Pinpoint the cell where the given text exists, returning its (X, Y) midpoint coordinate. 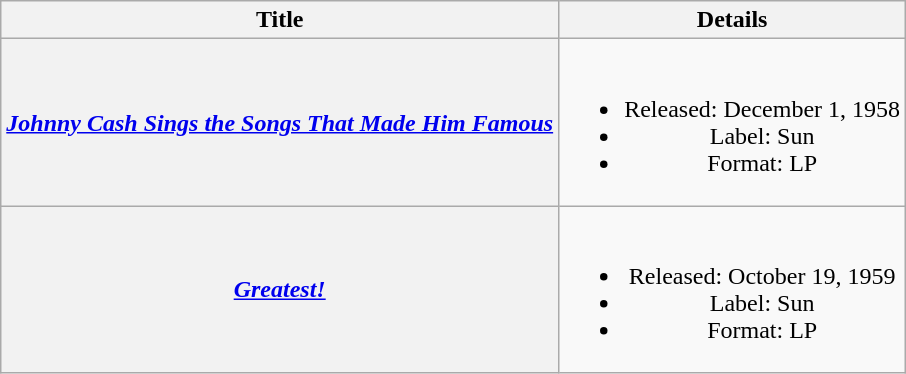
Details (732, 20)
Released: December 1, 1958Label: SunFormat: LP (732, 122)
Title (280, 20)
Johnny Cash Sings the Songs That Made Him Famous (280, 122)
Released: October 19, 1959Label: SunFormat: LP (732, 290)
Greatest! (280, 290)
